Search for the cell housing the specified text and yield its (x, y) center coordinate. 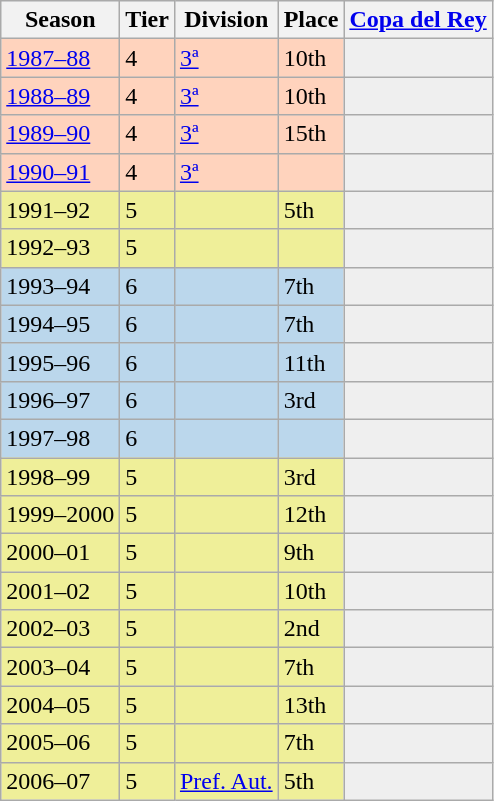
1998–99 (60, 477)
1991–92 (60, 210)
1994–95 (60, 324)
15th (311, 134)
2nd (311, 629)
2002–03 (60, 629)
1993–94 (60, 286)
1988–89 (60, 96)
Season (60, 20)
1987–88 (60, 58)
2003–04 (60, 667)
1992–93 (60, 248)
2001–02 (60, 591)
1989–90 (60, 134)
Tier (148, 20)
Division (226, 20)
11th (311, 362)
2004–05 (60, 705)
13th (311, 705)
9th (311, 553)
12th (311, 515)
2000–01 (60, 553)
Copa del Rey (418, 20)
1999–2000 (60, 515)
2006–07 (60, 781)
Pref. Aut. (226, 781)
1990–91 (60, 172)
1997–98 (60, 438)
1996–97 (60, 400)
2005–06 (60, 743)
1995–96 (60, 362)
Place (311, 20)
